Determine the (X, Y) coordinate at the center of the cell enclosing the given text.  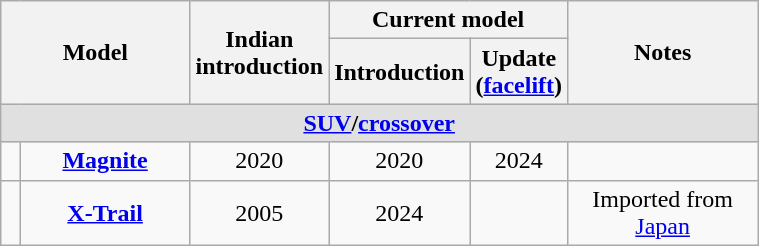
Indian introduction (260, 52)
Introduction (400, 72)
Magnite (105, 161)
SUV/crossover (380, 123)
2005 (260, 212)
X-Trail (105, 212)
Update (facelift) (519, 72)
Imported from Japan (663, 212)
Model (96, 52)
Notes (663, 52)
Current model (448, 20)
